Identify which cell holds the provided text, then report its [X, Y] central coordinate. 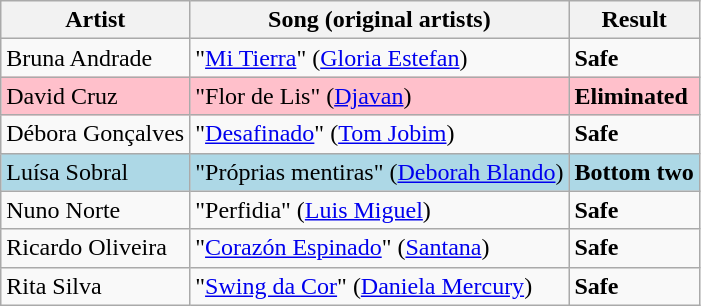
"Flor de Lis" (Djavan) [380, 96]
"Perfidia" (Luis Miguel) [380, 210]
Eliminated [634, 96]
"Swing da Cor" (Daniela Mercury) [380, 286]
David Cruz [96, 96]
Bottom two [634, 172]
"Mi Tierra" (Gloria Estefan) [380, 58]
Nuno Norte [96, 210]
Ricardo Oliveira [96, 248]
Luísa Sobral [96, 172]
"Próprias mentiras" (Deborah Blando) [380, 172]
"Corazón Espinado" (Santana) [380, 248]
Débora Gonçalves [96, 134]
Song (original artists) [380, 20]
"Desafinado" (Tom Jobim) [380, 134]
Artist [96, 20]
Result [634, 20]
Bruna Andrade [96, 58]
Rita Silva [96, 286]
